Pinpoint the cell where the given text exists, returning its (x, y) midpoint coordinate. 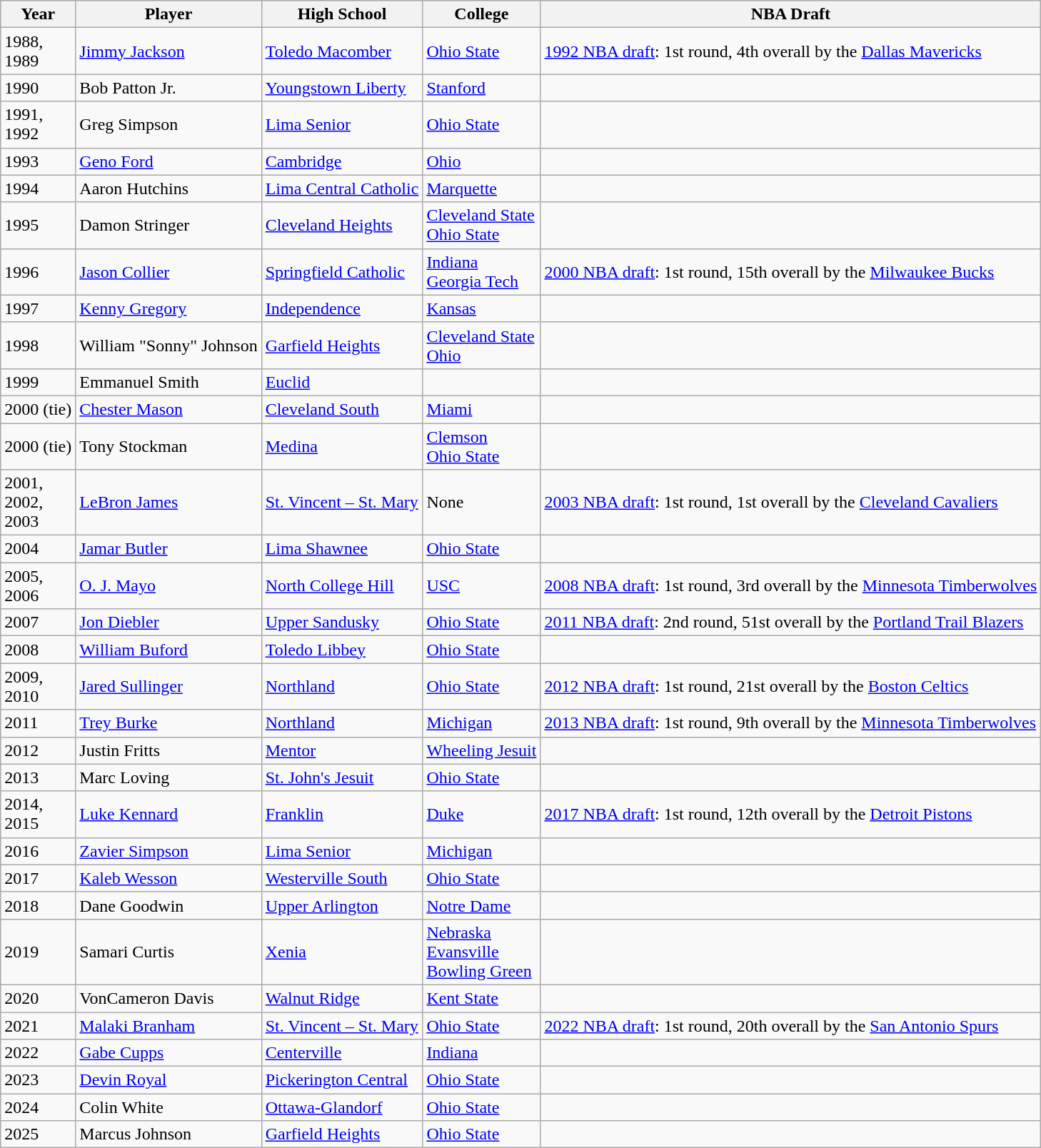
2020 (39, 998)
2016 (39, 851)
2008 (39, 650)
Malaki Branham (169, 1026)
Ohio (481, 161)
1997 (39, 308)
2025 (39, 1134)
O. J. Mayo (169, 585)
1994 (39, 188)
2005,2006 (39, 585)
2018 (39, 905)
Damon Stringer (169, 226)
Year (39, 14)
Kent State (481, 998)
Stanford (481, 88)
2012 (39, 750)
2004 (39, 549)
1991,1992 (39, 124)
Player (169, 14)
2003 NBA draft: 1st round, 1st overall by the Cleveland Cavaliers (791, 503)
1990 (39, 88)
2013 NBA draft: 1st round, 9th overall by the Minnesota Timberwolves (791, 723)
2022 NBA draft: 1st round, 20th overall by the San Antonio Spurs (791, 1026)
Devin Royal (169, 1080)
Jason Collier (169, 271)
2000 NBA draft: 1st round, 15th overall by the Milwaukee Bucks (791, 271)
Trey Burke (169, 723)
Xenia (342, 952)
Jared Sullinger (169, 687)
1996 (39, 271)
Duke (481, 814)
Springfield Catholic (342, 271)
William "Sonny" Johnson (169, 346)
College (481, 14)
High School (342, 14)
2008 NBA draft: 1st round, 3rd overall by the Minnesota Timberwolves (791, 585)
Cleveland StateOhio State (481, 226)
2013 (39, 777)
Kansas (481, 308)
Ottawa-Glandorf (342, 1107)
Jamar Butler (169, 549)
2024 (39, 1107)
2023 (39, 1080)
Bob Patton Jr. (169, 88)
2017 NBA draft: 1st round, 12th overall by the Detroit Pistons (791, 814)
2001,2002,2003 (39, 503)
VonCameron Davis (169, 998)
LeBron James (169, 503)
Indiana (481, 1053)
Cambridge (342, 161)
Euclid (342, 382)
2011 (39, 723)
NebraskaEvansvilleBowling Green (481, 952)
Toledo Libbey (342, 650)
Toledo Macomber (342, 51)
Chester Mason (169, 409)
Independence (342, 308)
Gabe Cupps (169, 1053)
None (481, 503)
1992 NBA draft: 1st round, 4th overall by the Dallas Mavericks (791, 51)
NBA Draft (791, 14)
Upper Sandusky (342, 623)
Colin White (169, 1107)
Luke Kennard (169, 814)
Upper Arlington (342, 905)
2009,2010 (39, 687)
1999 (39, 382)
2011 NBA draft: 2nd round, 51st overall by the Portland Trail Blazers (791, 623)
Franklin (342, 814)
USC (481, 585)
Mentor (342, 750)
1988,1989 (39, 51)
Pickerington Central (342, 1080)
1998 (39, 346)
Kaleb Wesson (169, 878)
Miami (481, 409)
Notre Dame (481, 905)
Westerville South (342, 878)
Medina (342, 445)
Tony Stockman (169, 445)
Wheeling Jesuit (481, 750)
2007 (39, 623)
Kenny Gregory (169, 308)
St. John's Jesuit (342, 777)
Justin Fritts (169, 750)
Marcus Johnson (169, 1134)
2021 (39, 1026)
Emmanuel Smith (169, 382)
IndianaGeorgia Tech (481, 271)
1995 (39, 226)
Jimmy Jackson (169, 51)
William Buford (169, 650)
Walnut Ridge (342, 998)
2012 NBA draft: 1st round, 21st overall by the Boston Celtics (791, 687)
Samari Curtis (169, 952)
Cleveland Heights (342, 226)
Lima Central Catholic (342, 188)
Geno Ford (169, 161)
Greg Simpson (169, 124)
Youngstown Liberty (342, 88)
1993 (39, 161)
Marc Loving (169, 777)
Aaron Hutchins (169, 188)
Jon Diebler (169, 623)
North College Hill (342, 585)
Lima Shawnee (342, 549)
2017 (39, 878)
2019 (39, 952)
ClemsonOhio State (481, 445)
Cleveland StateOhio (481, 346)
Centerville (342, 1053)
Marquette (481, 188)
Dane Goodwin (169, 905)
Zavier Simpson (169, 851)
2022 (39, 1053)
2014,2015 (39, 814)
Cleveland South (342, 409)
